Identify which cell holds the provided text, then report its [X, Y] central coordinate. 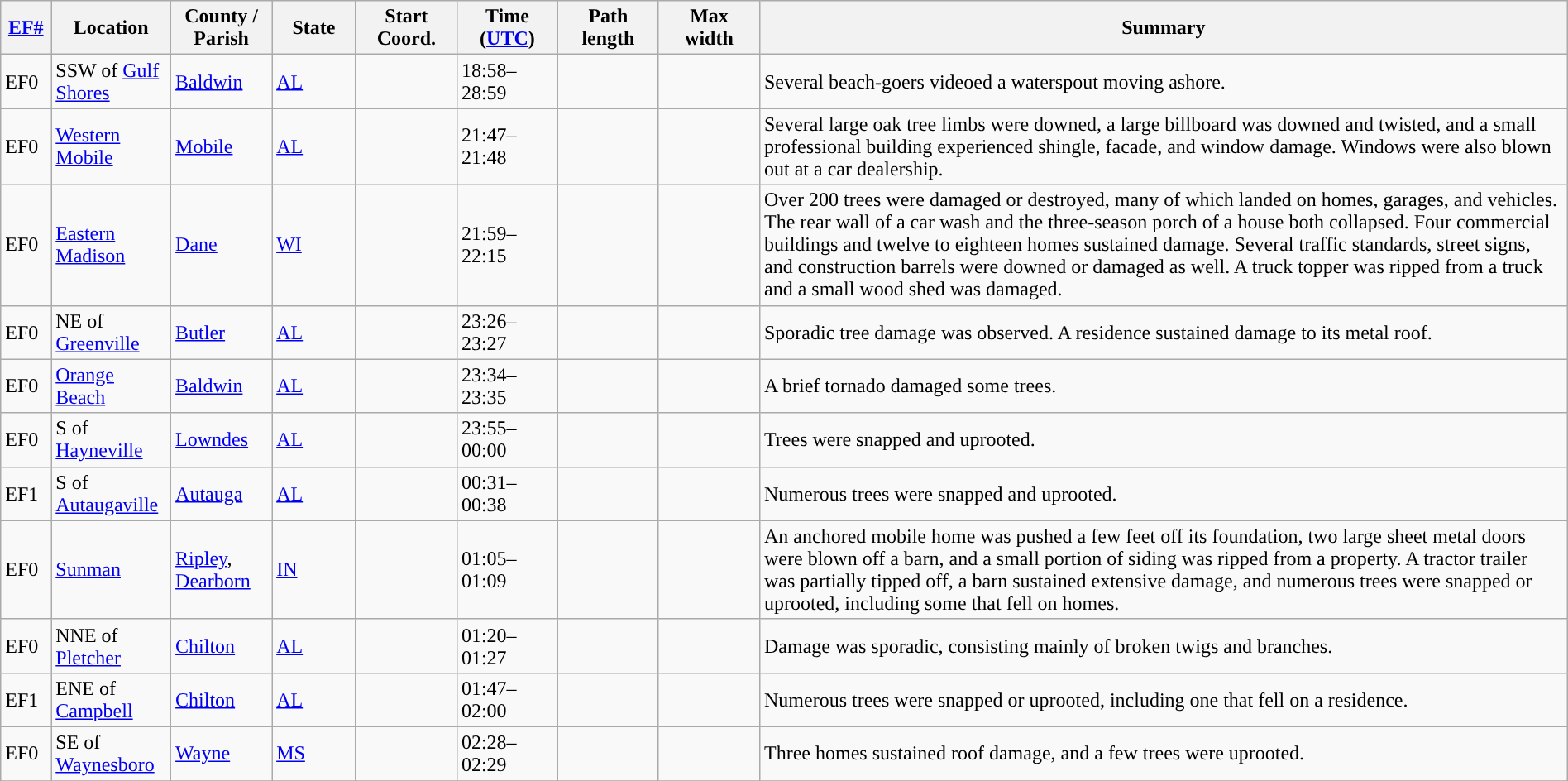
Mobile [222, 146]
IN [314, 569]
EF# [26, 28]
A brief tornado damaged some trees. [1163, 386]
County / Parish [222, 28]
SSW of Gulf Shores [111, 81]
00:31–00:38 [507, 493]
Wayne [222, 753]
Damage was sporadic, consisting mainly of broken twigs and branches. [1163, 645]
Orange Beach [111, 386]
Path length [608, 28]
Numerous trees were snapped or uprooted, including one that fell on a residence. [1163, 700]
01:05–01:09 [507, 569]
Several beach-goers videoed a waterspout moving ashore. [1163, 81]
SE of Waynesboro [111, 753]
Sporadic tree damage was observed. A residence sustained damage to its metal roof. [1163, 333]
Max width [709, 28]
NNE of Pletcher [111, 645]
NE of Greenville [111, 333]
ENE of Campbell [111, 700]
Three homes sustained roof damage, and a few trees were uprooted. [1163, 753]
Eastern Madison [111, 245]
01:47–02:00 [507, 700]
State [314, 28]
01:20–01:27 [507, 645]
Butler [222, 333]
21:47–21:48 [507, 146]
Autauga [222, 493]
Location [111, 28]
Ripley, Dearborn [222, 569]
MS [314, 753]
Trees were snapped and uprooted. [1163, 440]
Lowndes [222, 440]
Numerous trees were snapped and uprooted. [1163, 493]
21:59–22:15 [507, 245]
Sunman [111, 569]
23:55–00:00 [507, 440]
Time (UTC) [507, 28]
Start Coord. [406, 28]
Dane [222, 245]
WI [314, 245]
S of Autaugaville [111, 493]
23:26–23:27 [507, 333]
18:58–28:59 [507, 81]
23:34–23:35 [507, 386]
S of Hayneville [111, 440]
Western Mobile [111, 146]
02:28–02:29 [507, 753]
Summary [1163, 28]
